For the text-containing cell, return its midpoint in (X, Y) coordinate format. 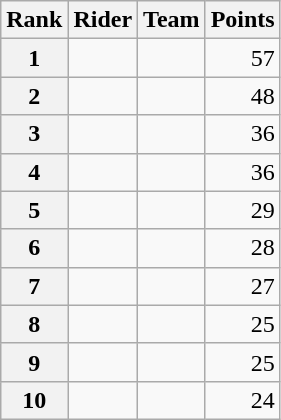
6 (34, 248)
48 (242, 96)
28 (242, 248)
1 (34, 58)
27 (242, 286)
7 (34, 286)
Team (172, 20)
Points (242, 20)
57 (242, 58)
3 (34, 134)
Rank (34, 20)
8 (34, 324)
5 (34, 210)
9 (34, 362)
29 (242, 210)
24 (242, 400)
10 (34, 400)
2 (34, 96)
4 (34, 172)
Rider (103, 20)
